Locate the cell with the specified text and output its [X, Y] center coordinate. 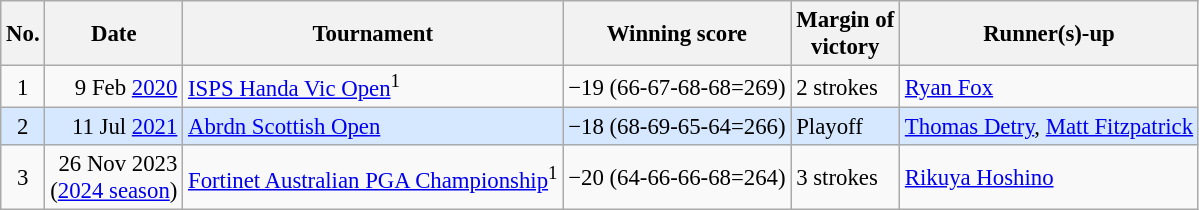
1 [23, 87]
Abrdn Scottish Open [373, 127]
−18 (68-69-65-64=266) [677, 127]
−19 (66-67-68-68=269) [677, 87]
Rikuya Hoshino [1050, 178]
Winning score [677, 34]
Runner(s)-up [1050, 34]
Playoff [846, 127]
No. [23, 34]
2 [23, 127]
3 strokes [846, 178]
−20 (64-66-66-68=264) [677, 178]
Ryan Fox [1050, 87]
2 strokes [846, 87]
ISPS Handa Vic Open1 [373, 87]
Date [114, 34]
9 Feb 2020 [114, 87]
Tournament [373, 34]
26 Nov 2023(2024 season) [114, 178]
Fortinet Australian PGA Championship1 [373, 178]
3 [23, 178]
Thomas Detry, Matt Fitzpatrick [1050, 127]
11 Jul 2021 [114, 127]
Margin ofvictory [846, 34]
